Pinpoint the cell where the given text exists, returning its [X, Y] midpoint coordinate. 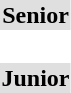
Senior [36, 15]
Junior [36, 78]
